Pinpoint the cell where the given text exists, returning its [X, Y] midpoint coordinate. 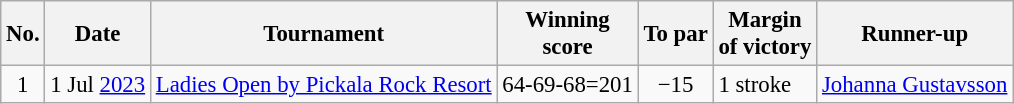
−15 [676, 85]
Johanna Gustavsson [915, 85]
64-69-68=201 [568, 85]
Marginof victory [765, 34]
1 [23, 85]
1 stroke [765, 85]
Tournament [324, 34]
Winningscore [568, 34]
Date [98, 34]
No. [23, 34]
To par [676, 34]
1 Jul 2023 [98, 85]
Ladies Open by Pickala Rock Resort [324, 85]
Runner-up [915, 34]
